Find where the given text appears and provide that cell's center as (x, y) coordinate. 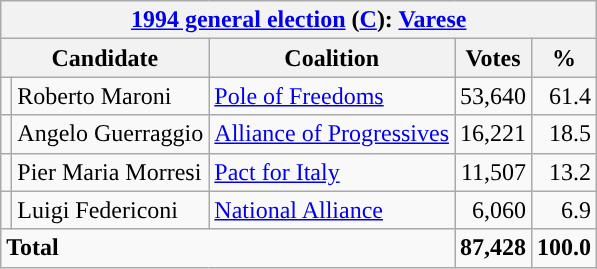
Total (228, 248)
Luigi Federiconi (110, 210)
Pact for Italy (332, 172)
National Alliance (332, 210)
1994 general election (C): Varese (299, 20)
11,507 (492, 172)
87,428 (492, 248)
Coalition (332, 58)
6.9 (564, 210)
Votes (492, 58)
18.5 (564, 134)
Angelo Guerraggio (110, 134)
16,221 (492, 134)
Pier Maria Morresi (110, 172)
Pole of Freedoms (332, 96)
13.2 (564, 172)
100.0 (564, 248)
61.4 (564, 96)
Alliance of Progressives (332, 134)
Roberto Maroni (110, 96)
6,060 (492, 210)
Candidate (105, 58)
53,640 (492, 96)
% (564, 58)
